Scan for the cell matching the given text and deliver its [x, y] coordinate at center. 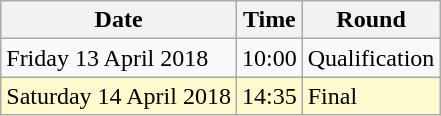
Round [371, 20]
10:00 [269, 58]
Time [269, 20]
Saturday 14 April 2018 [119, 96]
Friday 13 April 2018 [119, 58]
Qualification [371, 58]
Date [119, 20]
Final [371, 96]
14:35 [269, 96]
